Pinpoint the cell where the given text exists, returning its (X, Y) midpoint coordinate. 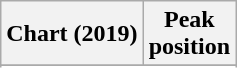
Peakposition (189, 34)
Chart (2019) (72, 34)
